Scan for the cell matching the given text and deliver its (X, Y) coordinate at center. 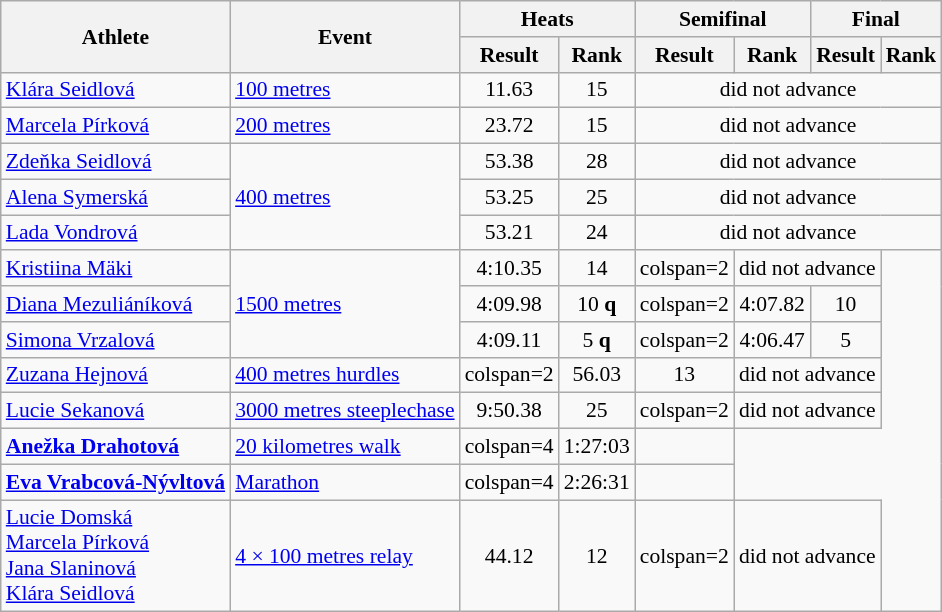
Alena Symerská (116, 197)
Kristiina Mäki (116, 269)
Athlete (116, 36)
Lucie DomskáMarcela PírkováJana SlaninováKlára Seidlová (116, 556)
400 metres (345, 198)
4:06.47 (772, 340)
Zuzana Hejnová (116, 375)
Final (876, 19)
10 q (597, 304)
Heats (548, 19)
Anežka Drahotová (116, 447)
5 q (597, 340)
1500 metres (345, 304)
Semifinal (723, 19)
Lucie Sekanová (116, 411)
10 (846, 304)
56.03 (597, 375)
14 (597, 269)
5 (846, 340)
28 (597, 162)
53.25 (510, 197)
53.21 (510, 233)
3000 metres steeplechase (345, 411)
4 × 100 metres relay (345, 556)
Eva Vrabcová-Nývltová (116, 482)
100 metres (345, 90)
2:26:31 (597, 482)
23.72 (510, 126)
Event (345, 36)
44.12 (510, 556)
Lada Vondrová (116, 233)
400 metres hurdles (345, 375)
53.38 (510, 162)
13 (684, 375)
Zdeňka Seidlová (116, 162)
12 (597, 556)
4:10.35 (510, 269)
24 (597, 233)
Diana Mezuliáníková (116, 304)
20 kilometres walk (345, 447)
Klára Seidlová (116, 90)
9:50.38 (510, 411)
4:09.11 (510, 340)
4:07.82 (772, 304)
Marcela Pírková (116, 126)
Marathon (345, 482)
Simona Vrzalová (116, 340)
4:09.98 (510, 304)
200 metres (345, 126)
11.63 (510, 90)
1:27:03 (597, 447)
